Find where the given text appears and provide that cell's center as (X, Y) coordinate. 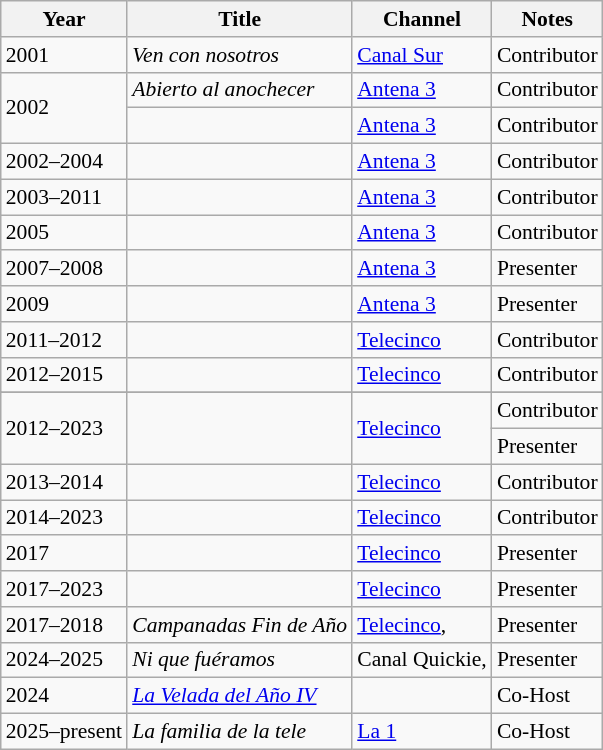
2017 (64, 554)
Canal Quickie, (422, 660)
2024–2025 (64, 660)
2005 (64, 233)
Telecinco, (422, 625)
La Velada del Año IV (240, 696)
2002–2004 (64, 162)
2011–2012 (64, 340)
2017–2018 (64, 625)
2014–2023 (64, 518)
2025–present (64, 732)
Campanadas Fin de Año (240, 625)
2009 (64, 304)
Canal Sur (422, 55)
2017–2023 (64, 589)
Abierto al anochecer (240, 90)
2002 (64, 108)
Channel (422, 19)
2012–2023 (64, 428)
Ni que fuéramos (240, 660)
2001 (64, 55)
Notes (548, 19)
La familia de la tele (240, 732)
2012–2015 (64, 375)
La 1 (422, 732)
2013–2014 (64, 482)
Title (240, 19)
Year (64, 19)
2024 (64, 696)
Ven con nosotros (240, 55)
2003–2011 (64, 197)
2007–2008 (64, 269)
